Return the [x, y] coordinate for the center point of the cell that contains the specified text.  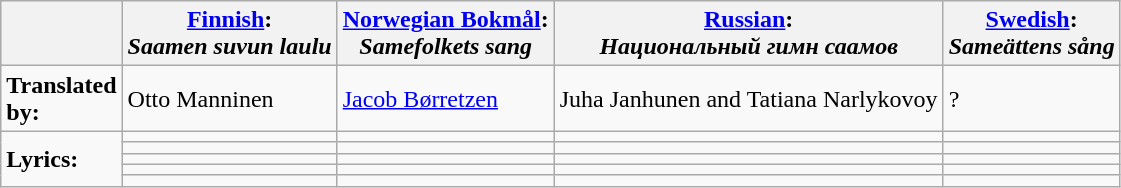
Jacob Børretzen [446, 98]
? [1032, 98]
Finnish:Saamen suvun laulu [230, 34]
Norwegian Bokmål:Samefolkets sang [446, 34]
Otto Manninen [230, 98]
Juha Janhunen and Tatiana Narlykovoy [748, 98]
Translatedby: [62, 98]
Lyrics: [62, 158]
Russian:Национальный гимн саамов [748, 34]
Swedish:Sameättens sång [1032, 34]
